Pinpoint the cell where the given text exists, returning its (x, y) midpoint coordinate. 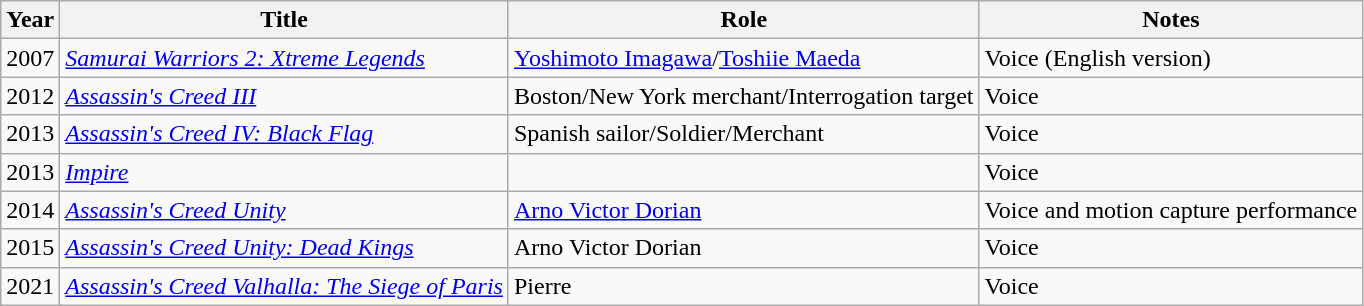
Notes (1171, 20)
Spanish sailor/Soldier/Merchant (744, 134)
2015 (30, 248)
Samurai Warriors 2: Xtreme Legends (284, 58)
Assassin's Creed IV: Black Flag (284, 134)
2014 (30, 210)
2007 (30, 58)
Voice and motion capture performance (1171, 210)
2021 (30, 286)
Role (744, 20)
Boston/New York merchant/Interrogation target (744, 96)
Assassin's Creed Unity: Dead Kings (284, 248)
Assassin's Creed III (284, 96)
Assassin's Creed Valhalla: The Siege of Paris (284, 286)
Title (284, 20)
Yoshimoto Imagawa/Toshiie Maeda (744, 58)
Assassin's Creed Unity (284, 210)
Pierre (744, 286)
Year (30, 20)
Impire (284, 172)
Voice (English version) (1171, 58)
2012 (30, 96)
